Determine the [x, y] coordinate at the center of the cell enclosing the given text.  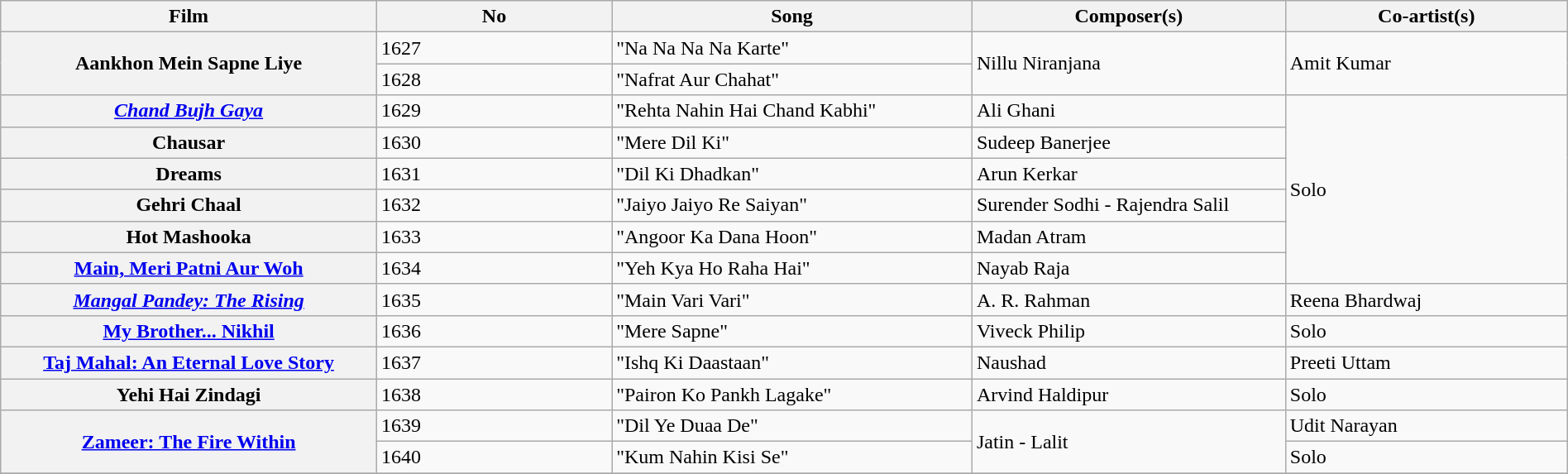
Madan Atram [1128, 237]
"Main Vari Vari" [792, 299]
No [494, 17]
1634 [494, 268]
Co-artist(s) [1426, 17]
"Ishq Ki Daastaan" [792, 362]
"Pairon Ko Pankh Lagake" [792, 395]
1637 [494, 362]
1627 [494, 48]
Song [792, 17]
Jatin - Lalit [1128, 442]
"Nafrat Aur Chahat" [792, 79]
Viveck Philip [1128, 331]
"Mere Dil Ki" [792, 142]
Naushad [1128, 362]
Chausar [189, 142]
Taj Mahal: An Eternal Love Story [189, 362]
1640 [494, 457]
Surender Sodhi - Rajendra Salil [1128, 205]
Chand Bujh Gaya [189, 111]
Udit Narayan [1426, 426]
1636 [494, 331]
Hot Mashooka [189, 237]
1633 [494, 237]
Dreams [189, 174]
1632 [494, 205]
"Angoor Ka Dana Hoon" [792, 237]
Main, Meri Patni Aur Woh [189, 268]
Zameer: The Fire Within [189, 442]
"Mere Sapne" [792, 331]
Mangal Pandey: The Rising [189, 299]
1631 [494, 174]
Ali Ghani [1128, 111]
Nillu Niranjana [1128, 64]
Aankhon Mein Sapne Liye [189, 64]
Arvind Haldipur [1128, 395]
1628 [494, 79]
"Dil Ki Dhadkan" [792, 174]
Sudeep Banerjee [1128, 142]
Reena Bhardwaj [1426, 299]
Composer(s) [1128, 17]
"Dil Ye Duaa De" [792, 426]
"Kum Nahin Kisi Se" [792, 457]
1629 [494, 111]
Preeti Uttam [1426, 362]
My Brother... Nikhil [189, 331]
1639 [494, 426]
1638 [494, 395]
"Na Na Na Na Karte" [792, 48]
"Rehta Nahin Hai Chand Kabhi" [792, 111]
1630 [494, 142]
Gehri Chaal [189, 205]
Amit Kumar [1426, 64]
Film [189, 17]
"Yeh Kya Ho Raha Hai" [792, 268]
Yehi Hai Zindagi [189, 395]
A. R. Rahman [1128, 299]
1635 [494, 299]
Arun Kerkar [1128, 174]
"Jaiyo Jaiyo Re Saiyan" [792, 205]
Nayab Raja [1128, 268]
